Search for the cell housing the specified text and yield its [X, Y] center coordinate. 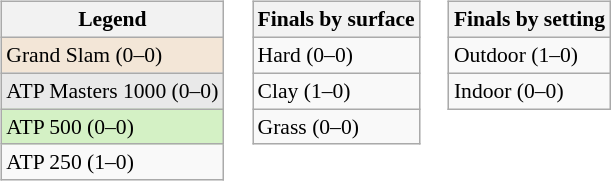
ATP Masters 1000 (0–0) [112, 91]
ATP 250 (1–0) [112, 162]
Grand Slam (0–0) [112, 55]
Finals by surface [336, 20]
Finals by setting [530, 20]
Grass (0–0) [336, 127]
Legend [112, 20]
Indoor (0–0) [530, 91]
Hard (0–0) [336, 55]
Outdoor (1–0) [530, 55]
ATP 500 (0–0) [112, 127]
Clay (1–0) [336, 91]
